From the cell containing the given text, extract its center point as (x, y) coordinate. 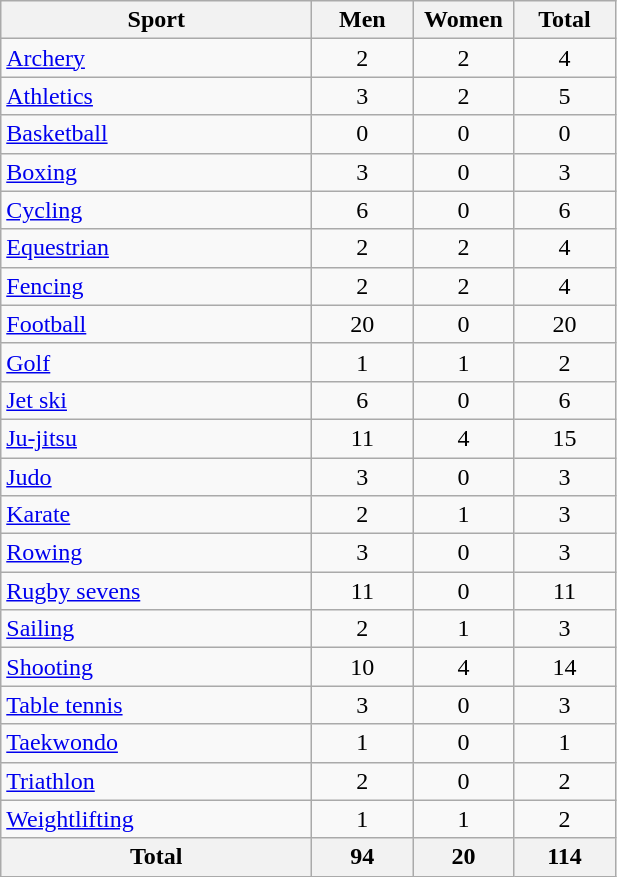
Triathlon (156, 781)
Fencing (156, 286)
Golf (156, 362)
Football (156, 324)
114 (564, 857)
Cycling (156, 210)
Rowing (156, 553)
10 (362, 667)
15 (564, 438)
Equestrian (156, 248)
Sailing (156, 629)
Ju-jitsu (156, 438)
Men (362, 20)
Archery (156, 58)
Athletics (156, 96)
Jet ski (156, 400)
Judo (156, 477)
Basketball (156, 134)
Taekwondo (156, 743)
Women (464, 20)
14 (564, 667)
Rugby sevens (156, 591)
Karate (156, 515)
5 (564, 96)
Boxing (156, 172)
Table tennis (156, 705)
Weightlifting (156, 819)
94 (362, 857)
Shooting (156, 667)
Sport (156, 20)
